Search for the cell housing the specified text and yield its (X, Y) center coordinate. 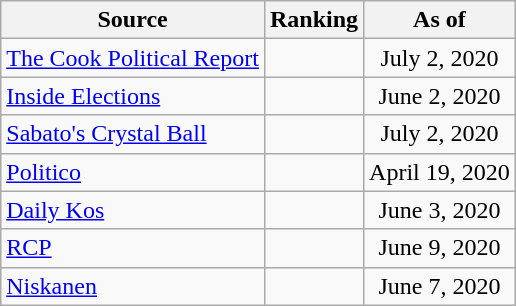
June 9, 2020 (440, 248)
June 2, 2020 (440, 96)
Niskanen (133, 286)
Source (133, 20)
April 19, 2020 (440, 172)
Inside Elections (133, 96)
Daily Kos (133, 210)
RCP (133, 248)
June 7, 2020 (440, 286)
The Cook Political Report (133, 58)
As of (440, 20)
Sabato's Crystal Ball (133, 134)
Ranking (314, 20)
June 3, 2020 (440, 210)
Politico (133, 172)
